From the cell containing the given text, extract its center point as (x, y) coordinate. 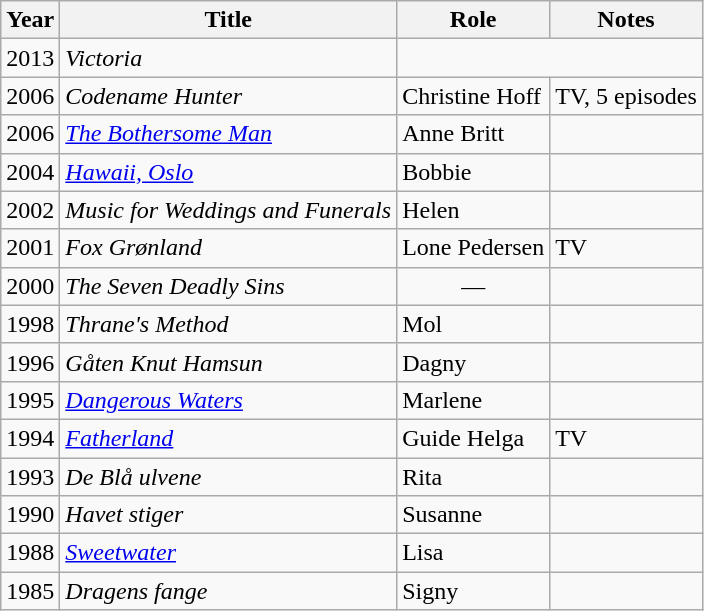
De Blå ulvene (228, 477)
Mol (474, 324)
Anne Britt (474, 134)
1988 (30, 553)
1995 (30, 400)
Fox Grønland (228, 248)
2013 (30, 58)
Signy (474, 591)
2001 (30, 248)
Codename Hunter (228, 96)
Dangerous Waters (228, 400)
Fatherland (228, 438)
The Bothersome Man (228, 134)
Lisa (474, 553)
1993 (30, 477)
Guide Helga (474, 438)
Notes (626, 20)
Rita (474, 477)
Bobbie (474, 172)
1990 (30, 515)
Victoria (228, 58)
1998 (30, 324)
Susanne (474, 515)
Music for Weddings and Funerals (228, 210)
Lone Pedersen (474, 248)
Role (474, 20)
TV, 5 episodes (626, 96)
Sweetwater (228, 553)
1996 (30, 362)
2000 (30, 286)
The Seven Deadly Sins (228, 286)
Year (30, 20)
Thrane's Method (228, 324)
2004 (30, 172)
Havet stiger (228, 515)
1994 (30, 438)
1985 (30, 591)
Helen (474, 210)
Marlene (474, 400)
Christine Hoff (474, 96)
Dagny (474, 362)
2002 (30, 210)
— (474, 286)
Hawaii, Oslo (228, 172)
Gåten Knut Hamsun (228, 362)
Dragens fange (228, 591)
Title (228, 20)
